Pinpoint the cell where the given text exists, returning its [x, y] midpoint coordinate. 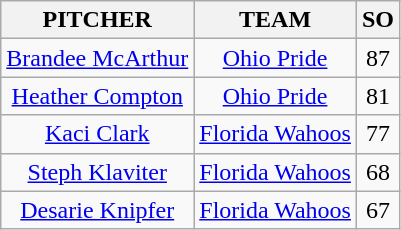
TEAM [276, 20]
Heather Compton [98, 96]
67 [378, 210]
77 [378, 134]
87 [378, 58]
Desarie Knipfer [98, 210]
SO [378, 20]
81 [378, 96]
68 [378, 172]
Brandee McArthur [98, 58]
Kaci Clark [98, 134]
PITCHER [98, 20]
Steph Klaviter [98, 172]
